Return the (X, Y) coordinate for the center point of the cell that contains the specified text.  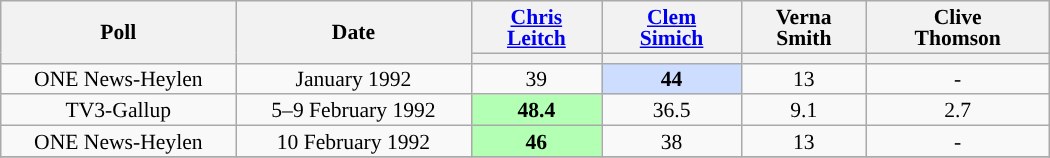
39 (536, 78)
10 February 1992 (354, 142)
VernaSmith (804, 27)
Date (354, 32)
CliveThomson (958, 27)
38 (672, 142)
ChrisLeitch (536, 27)
44 (672, 78)
TV3-Gallup (118, 110)
5–9 February 1992 (354, 110)
Clem Simich (672, 27)
46 (536, 142)
36.5 (672, 110)
January 1992 (354, 78)
2.7 (958, 110)
Poll (118, 32)
48.4 (536, 110)
9.1 (804, 110)
